Capture the cell that displays the provided text and extract its [x, y] central coordinate. 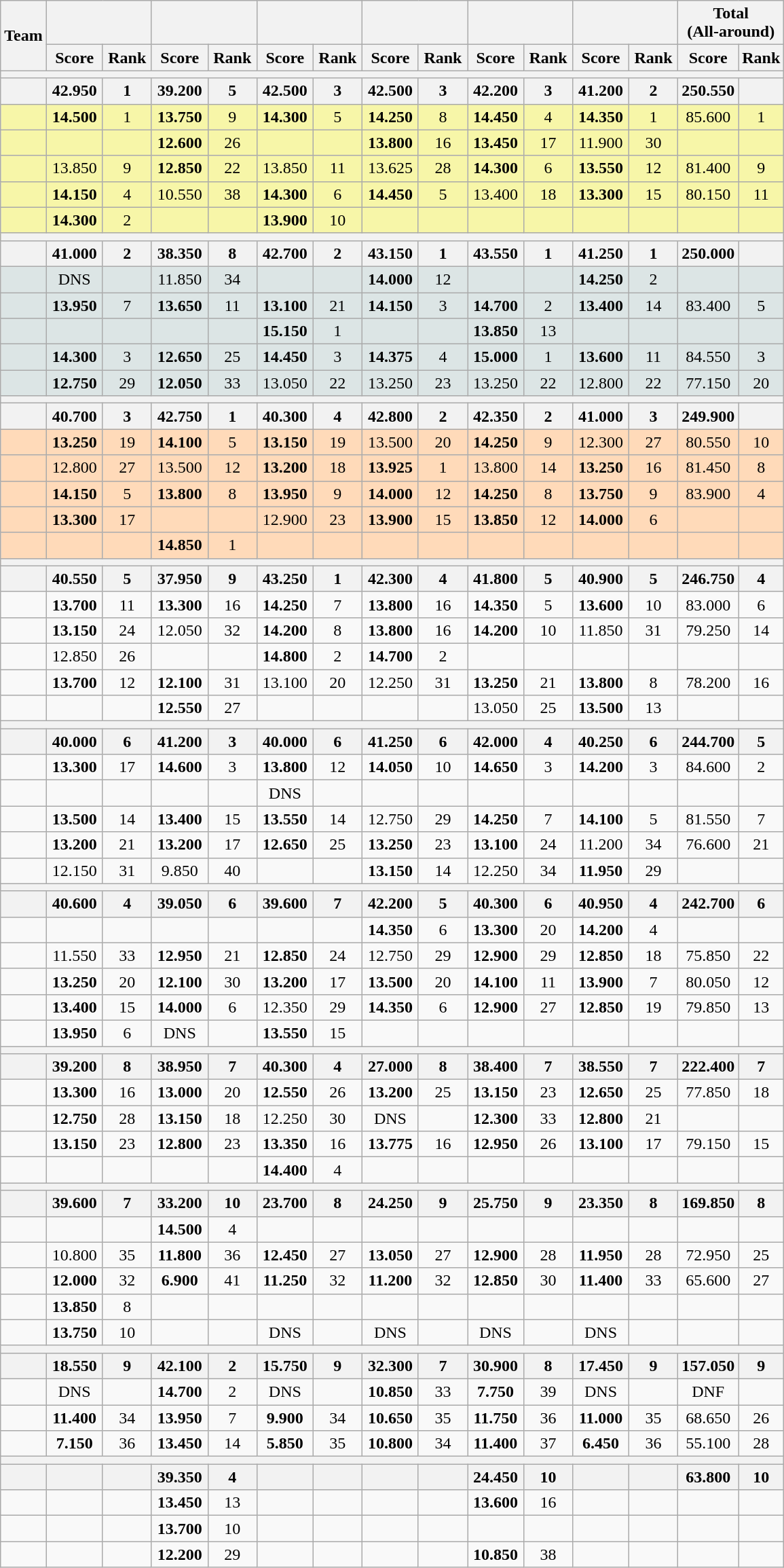
77.850 [709, 1093]
249.900 [709, 416]
40.950 [601, 904]
42.700 [285, 253]
40.600 [75, 904]
38.950 [179, 1067]
42.800 [390, 416]
13.625 [390, 168]
11.800 [179, 1255]
Total(All-around) [731, 23]
38.350 [179, 253]
11.000 [601, 1417]
38.550 [601, 1067]
72.950 [709, 1255]
18.550 [75, 1366]
13.350 [285, 1144]
6.900 [179, 1281]
79.250 [709, 630]
83.400 [709, 305]
DNF [709, 1391]
25.750 [496, 1203]
33.200 [179, 1203]
37.950 [179, 579]
24.450 [496, 1477]
43.250 [285, 579]
84.550 [709, 357]
10.550 [179, 194]
7.750 [496, 1391]
13.775 [390, 1144]
79.850 [709, 1007]
24.250 [390, 1203]
80.050 [709, 981]
41.800 [496, 579]
42.950 [75, 91]
39 [548, 1391]
42.350 [496, 416]
11.550 [75, 955]
14.375 [390, 357]
244.700 [709, 742]
14.400 [285, 1170]
242.700 [709, 904]
42.300 [390, 579]
83.900 [709, 494]
40.250 [601, 742]
81.550 [709, 819]
76.600 [709, 845]
63.800 [709, 1477]
11.900 [601, 143]
77.150 [709, 383]
85.600 [709, 117]
12.450 [285, 1255]
39.350 [179, 1477]
250.550 [709, 91]
65.600 [709, 1281]
83.000 [709, 604]
169.850 [709, 1203]
23.350 [601, 1203]
13.925 [390, 468]
81.400 [709, 168]
37 [548, 1444]
84.600 [709, 767]
14.600 [179, 767]
42.100 [179, 1366]
12.600 [179, 143]
42.000 [496, 742]
7.150 [75, 1444]
41 [232, 1281]
43.150 [390, 253]
12.350 [285, 1007]
12.150 [75, 871]
80.550 [709, 442]
68.650 [709, 1417]
5.850 [285, 1444]
38.400 [496, 1067]
23.700 [285, 1203]
14.800 [285, 656]
Team [24, 35]
14.850 [179, 545]
55.100 [709, 1444]
40.900 [601, 579]
222.400 [709, 1067]
13.000 [179, 1093]
14.050 [390, 767]
13.650 [179, 305]
11.250 [285, 1281]
9.850 [179, 871]
80.150 [709, 194]
15.150 [285, 331]
30.900 [496, 1366]
250.000 [709, 253]
246.750 [709, 579]
81.450 [709, 468]
11.750 [496, 1417]
12.200 [179, 1554]
9.900 [285, 1417]
75.850 [709, 955]
14.650 [496, 767]
40.700 [75, 416]
42.750 [179, 416]
6.450 [601, 1444]
12.000 [75, 1281]
17.450 [601, 1366]
10.650 [390, 1417]
40.550 [75, 579]
27.000 [390, 1067]
79.150 [709, 1144]
40 [232, 871]
157.050 [709, 1366]
15.750 [285, 1366]
15.000 [496, 357]
39.050 [179, 904]
32.300 [390, 1366]
43.550 [496, 253]
78.200 [709, 682]
